Detect which cell encompasses the target text, then output its [X, Y] center coordinate. 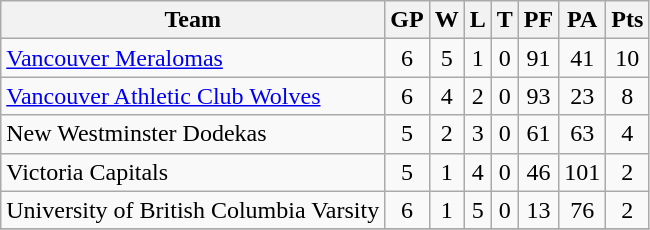
Vancouver Meralomas [193, 58]
PF [538, 20]
New Westminster Dodekas [193, 134]
L [478, 20]
Victoria Capitals [193, 172]
Pts [628, 20]
10 [628, 58]
101 [582, 172]
63 [582, 134]
23 [582, 96]
13 [538, 210]
41 [582, 58]
93 [538, 96]
W [446, 20]
GP [407, 20]
91 [538, 58]
3 [478, 134]
76 [582, 210]
46 [538, 172]
61 [538, 134]
PA [582, 20]
8 [628, 96]
Team [193, 20]
University of British Columbia Varsity [193, 210]
T [504, 20]
Vancouver Athletic Club Wolves [193, 96]
